For the text-containing cell, return its midpoint in [X, Y] coordinate format. 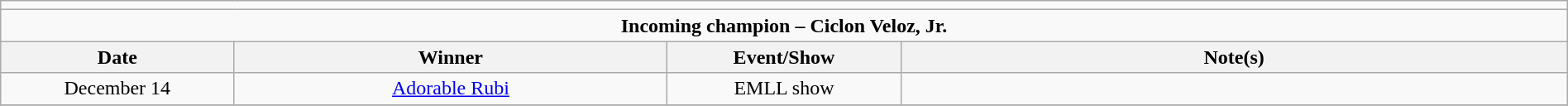
Adorable Rubi [451, 89]
Winner [451, 57]
Event/Show [784, 57]
Note(s) [1234, 57]
Incoming champion – Ciclon Veloz, Jr. [784, 26]
December 14 [117, 89]
Date [117, 57]
EMLL show [784, 89]
